Detect which cell encompasses the target text, then output its [X, Y] center coordinate. 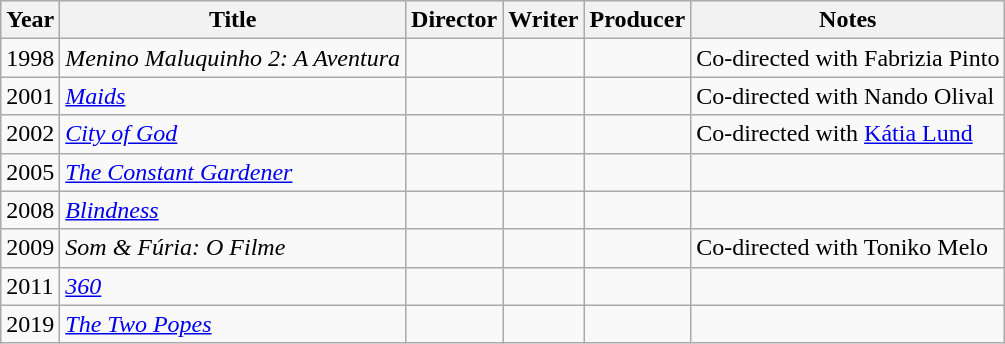
Co-directed with Toniko Melo [848, 248]
Maids [233, 96]
1998 [30, 58]
Year [30, 20]
The Two Popes [233, 324]
360 [233, 286]
Director [454, 20]
Blindness [233, 210]
Menino Maluquinho 2: A Aventura [233, 58]
Writer [544, 20]
The Constant Gardener [233, 172]
Som & Fúria: O Filme [233, 248]
2019 [30, 324]
2011 [30, 286]
2002 [30, 134]
2009 [30, 248]
2005 [30, 172]
City of God [233, 134]
2001 [30, 96]
Co-directed with Kátia Lund [848, 134]
Title [233, 20]
Co-directed with Nando Olival [848, 96]
Notes [848, 20]
Co-directed with Fabrizia Pinto [848, 58]
2008 [30, 210]
Producer [638, 20]
